Provide the (X, Y) coordinate of the cell's center where the given text is located.  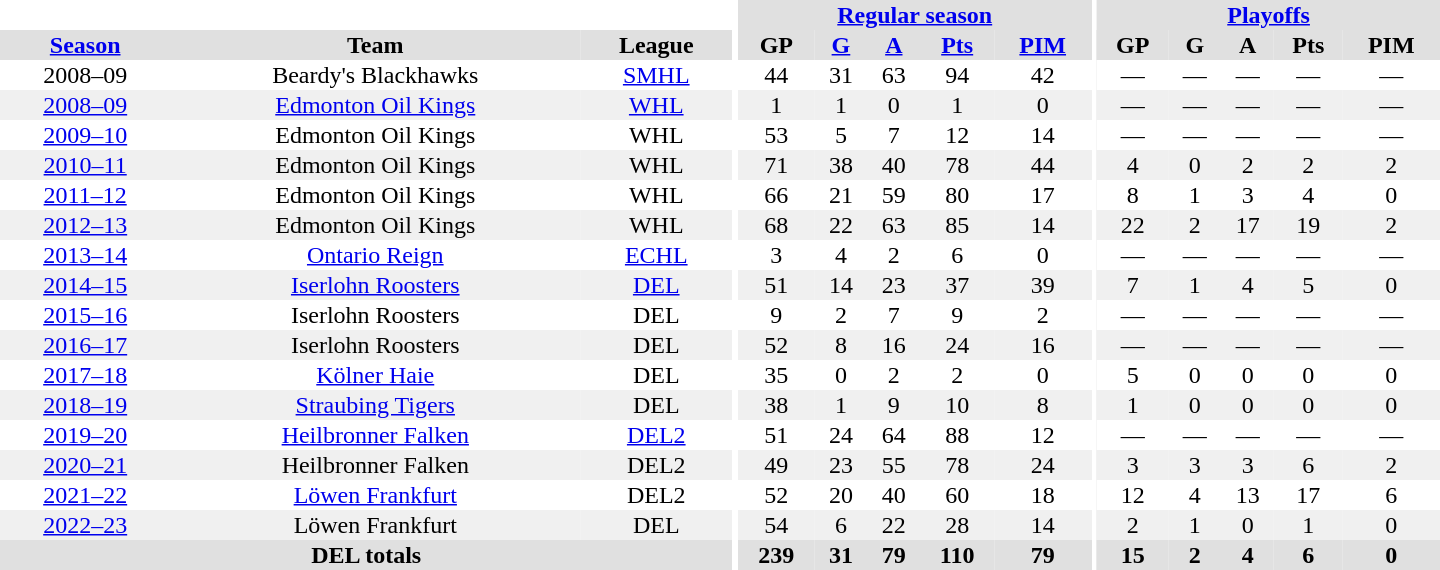
2019–20 (85, 435)
20 (842, 495)
2013–14 (85, 255)
18 (1042, 495)
239 (776, 555)
Kölner Haie (375, 375)
2009–10 (85, 135)
Straubing Tigers (375, 405)
ECHL (656, 255)
2016–17 (85, 345)
DEL totals (366, 555)
League (656, 45)
39 (1042, 285)
42 (1042, 75)
110 (957, 555)
55 (894, 465)
Playoffs (1268, 15)
2021–22 (85, 495)
49 (776, 465)
94 (957, 75)
Ontario Reign (375, 255)
59 (894, 195)
2018–19 (85, 405)
88 (957, 435)
85 (957, 225)
SMHL (656, 75)
66 (776, 195)
37 (957, 285)
2022–23 (85, 525)
54 (776, 525)
35 (776, 375)
2014–15 (85, 285)
Beardy's Blackhawks (375, 75)
15 (1132, 555)
2011–12 (85, 195)
68 (776, 225)
19 (1308, 225)
80 (957, 195)
Regular season (914, 15)
64 (894, 435)
2012–13 (85, 225)
71 (776, 165)
53 (776, 135)
Team (375, 45)
10 (957, 405)
Season (85, 45)
2010–11 (85, 165)
21 (842, 195)
28 (957, 525)
60 (957, 495)
2017–18 (85, 375)
13 (1248, 495)
2020–21 (85, 465)
2015–16 (85, 315)
